Locate the cell with the specified text and output its [x, y] center coordinate. 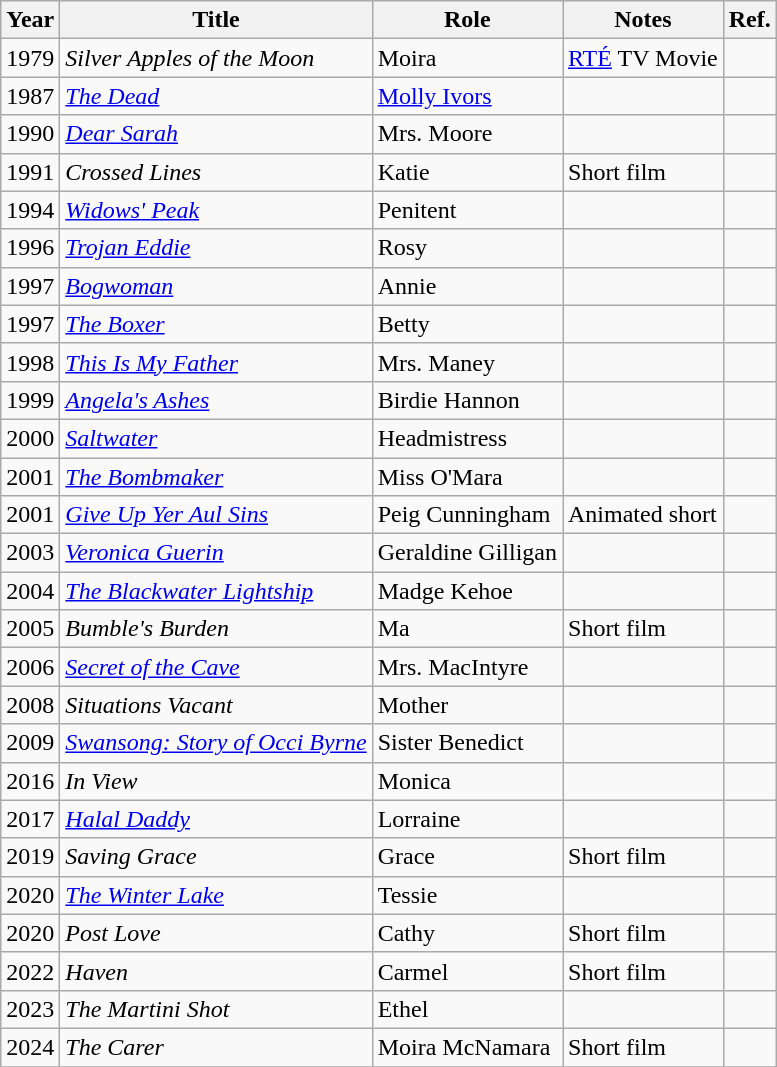
The Winter Lake [216, 895]
Ma [467, 629]
Headmistress [467, 438]
Annie [467, 286]
The Blackwater Lightship [216, 591]
1996 [30, 248]
The Carer [216, 1047]
The Dead [216, 96]
Mrs. MacIntyre [467, 667]
RTÉ TV Movie [642, 58]
Mrs. Moore [467, 134]
Ethel [467, 1009]
1987 [30, 96]
Moira [467, 58]
2017 [30, 819]
Saltwater [216, 438]
Mrs. Maney [467, 362]
Geraldine Gilligan [467, 553]
Grace [467, 857]
1990 [30, 134]
Dear Sarah [216, 134]
Role [467, 20]
Peig Cunningham [467, 515]
Lorraine [467, 819]
The Boxer [216, 324]
Bogwoman [216, 286]
Angela's Ashes [216, 400]
Animated short [642, 515]
Tessie [467, 895]
2016 [30, 781]
Carmel [467, 971]
Silver Apples of the Moon [216, 58]
Cathy [467, 933]
Trojan Eddie [216, 248]
2003 [30, 553]
Madge Kehoe [467, 591]
2024 [30, 1047]
Situations Vacant [216, 705]
1998 [30, 362]
2022 [30, 971]
Sister Benedict [467, 743]
1979 [30, 58]
Year [30, 20]
2004 [30, 591]
Miss O'Mara [467, 477]
Crossed Lines [216, 172]
Penitent [467, 210]
Molly Ivors [467, 96]
Monica [467, 781]
Saving Grace [216, 857]
Birdie Hannon [467, 400]
1994 [30, 210]
Title [216, 20]
2008 [30, 705]
2000 [30, 438]
Katie [467, 172]
Secret of the Cave [216, 667]
1991 [30, 172]
The Martini Shot [216, 1009]
Halal Daddy [216, 819]
2019 [30, 857]
Ref. [750, 20]
Swansong: Story of Occi Byrne [216, 743]
2009 [30, 743]
Widows' Peak [216, 210]
This Is My Father [216, 362]
2023 [30, 1009]
1999 [30, 400]
Bumble's Burden [216, 629]
Betty [467, 324]
Rosy [467, 248]
2005 [30, 629]
Notes [642, 20]
Give Up Yer Aul Sins [216, 515]
Veronica Guerin [216, 553]
Haven [216, 971]
In View [216, 781]
The Bombmaker [216, 477]
2006 [30, 667]
Mother [467, 705]
Moira McNamara [467, 1047]
Post Love [216, 933]
